Identify which cell holds the provided text, then report its (x, y) central coordinate. 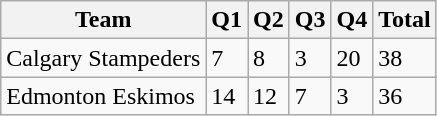
Q1 (227, 20)
Total (405, 20)
8 (269, 58)
12 (269, 96)
Team (104, 20)
36 (405, 96)
Calgary Stampeders (104, 58)
14 (227, 96)
38 (405, 58)
Edmonton Eskimos (104, 96)
20 (352, 58)
Q3 (310, 20)
Q4 (352, 20)
Q2 (269, 20)
